Identify which cell holds the provided text, then report its (x, y) central coordinate. 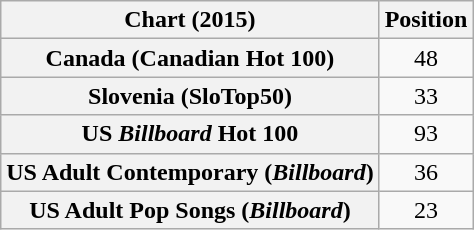
US Adult Contemporary (Billboard) (190, 172)
23 (426, 210)
48 (426, 58)
US Adult Pop Songs (Billboard) (190, 210)
Canada (Canadian Hot 100) (190, 58)
US Billboard Hot 100 (190, 134)
Position (426, 20)
Chart (2015) (190, 20)
Slovenia (SloTop50) (190, 96)
33 (426, 96)
93 (426, 134)
36 (426, 172)
